Find where the given text appears and provide that cell's center as [x, y] coordinate. 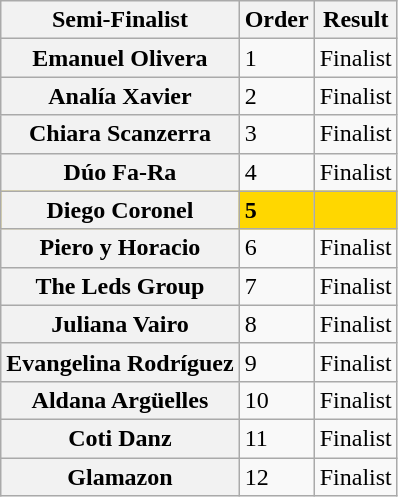
Result [356, 20]
Juliana Vairo [120, 324]
Diego Coronel [120, 210]
Dúo Fa-Ra [120, 172]
Coti Danz [120, 438]
5 [276, 210]
7 [276, 286]
Emanuel Olivera [120, 58]
10 [276, 400]
3 [276, 134]
Semi-Finalist [120, 20]
Chiara Scanzerra [120, 134]
Glamazon [120, 477]
2 [276, 96]
1 [276, 58]
12 [276, 477]
Order [276, 20]
9 [276, 362]
Analía Xavier [120, 96]
Piero y Horacio [120, 248]
Aldana Argüelles [120, 400]
8 [276, 324]
6 [276, 248]
11 [276, 438]
The Leds Group [120, 286]
Evangelina Rodríguez [120, 362]
4 [276, 172]
